Provide the [x, y] coordinate of the cell's center where the given text is located.  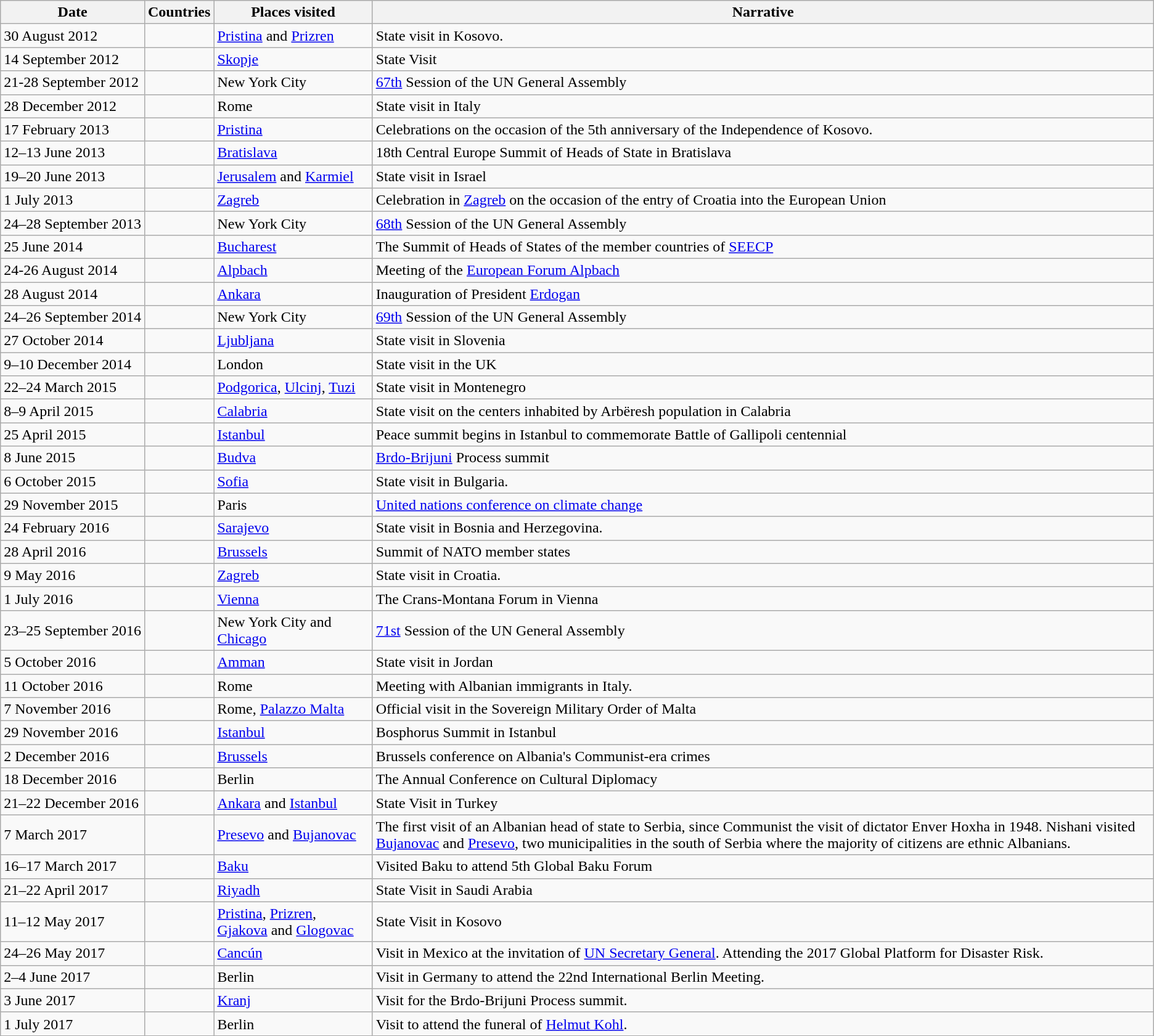
Visited Baku to attend 5th Global Baku Forum [763, 867]
1 July 2016 [73, 598]
Alpbach [293, 270]
Celebrations on the occasion of the 5th anniversary of the Independence of Kosovo. [763, 129]
Presevo and Bujanovac [293, 834]
Pristina and Prizren [293, 36]
11–12 May 2017 [73, 922]
State visit in Montenegro [763, 388]
Sofia [293, 481]
Visit in Germany to attend the 22nd International Berlin Meeting. [763, 977]
67th Session of the UN General Assembly [763, 83]
24–28 September 2013 [73, 223]
1 July 2017 [73, 1024]
Bosphorus Summit in Istanbul [763, 733]
Narrative [763, 12]
Ljubljana [293, 341]
25 April 2015 [73, 434]
7 November 2016 [73, 709]
21-28 September 2012 [73, 83]
3 June 2017 [73, 1000]
2–4 June 2017 [73, 977]
17 February 2013 [73, 129]
24-26 August 2014 [73, 270]
27 October 2014 [73, 341]
30 August 2012 [73, 36]
25 June 2014 [73, 247]
London [293, 364]
8 June 2015 [73, 458]
Celebration in Zagreb on the occasion of the entry of Croatia into the European Union [763, 200]
Riyadh [293, 890]
Paris [293, 505]
Summit of NATO member states [763, 552]
14 September 2012 [73, 59]
United nations conference on climate change [763, 505]
29 November 2016 [73, 733]
9 May 2016 [73, 575]
State Visit in Saudi Arabia [763, 890]
Amman [293, 662]
18th Central Europe Summit of Heads of State in Bratislava [763, 153]
Podgorica, Ulcinj, Tuzi [293, 388]
Peace summit begins in Istanbul to commemorate Battle of Gallipoli centennial [763, 434]
28 December 2012 [73, 106]
5 October 2016 [73, 662]
Jerusalem and Karmiel [293, 176]
23–25 September 2016 [73, 630]
24 February 2016 [73, 528]
24–26 September 2014 [73, 317]
State visit in Israel [763, 176]
21–22 April 2017 [73, 890]
7 March 2017 [73, 834]
9–10 December 2014 [73, 364]
Visit for the Brdo-Brijuni Process summit. [763, 1000]
State visit in the UK [763, 364]
Vienna [293, 598]
State visit in Jordan [763, 662]
29 November 2015 [73, 505]
State Visit in Kosovo [763, 922]
Inauguration of President Erdogan [763, 294]
Skopje [293, 59]
Sarajevo [293, 528]
Official visit in the Sovereign Military Order of Malta [763, 709]
State visit in Bulgaria. [763, 481]
24–26 May 2017 [73, 953]
State visit in Slovenia [763, 341]
22–24 March 2015 [73, 388]
28 August 2014 [73, 294]
21–22 December 2016 [73, 803]
Visit to attend the funeral of Helmut Kohl. [763, 1024]
28 April 2016 [73, 552]
State Visit [763, 59]
Date [73, 12]
Cancún [293, 953]
New York City and Chicago [293, 630]
The Crans-Montana Forum in Vienna [763, 598]
16–17 March 2017 [73, 867]
19–20 June 2013 [73, 176]
Baku [293, 867]
Brussels conference on Albania's Communist-era crimes [763, 756]
6 October 2015 [73, 481]
1 July 2013 [73, 200]
18 December 2016 [73, 780]
2 December 2016 [73, 756]
12–13 June 2013 [73, 153]
Countries [179, 12]
State visit in Italy [763, 106]
11 October 2016 [73, 686]
69th Session of the UN General Assembly [763, 317]
Calabria [293, 411]
The Summit of Heads of States of the member countries of SEECP [763, 247]
State visit on the centers inhabited by Arbëresh population in Calabria [763, 411]
Ankara and Istanbul [293, 803]
Budva [293, 458]
Meeting of the European Forum Alpbach [763, 270]
71st Session of the UN General Assembly [763, 630]
8–9 April 2015 [73, 411]
Kranj [293, 1000]
Bratislava [293, 153]
Meeting with Albanian immigrants in Italy. [763, 686]
The Annual Conference on Cultural Diplomacy [763, 780]
State visit in Croatia. [763, 575]
Places visited [293, 12]
State visit in Bosnia and Herzegovina. [763, 528]
State visit in Kosovo. [763, 36]
Ankara [293, 294]
Pristina [293, 129]
State Visit in Turkey [763, 803]
Rome, Palazzo Malta [293, 709]
68th Session of the UN General Assembly [763, 223]
Visit in Mexico at the invitation of UN Secretary General. Attending the 2017 Global Platform for Disaster Risk. [763, 953]
Brdo-Brijuni Process summit [763, 458]
Bucharest [293, 247]
Pristina, Prizren, Gjakova and Glogovac [293, 922]
